Detect which cell encompasses the target text, then output its (x, y) center coordinate. 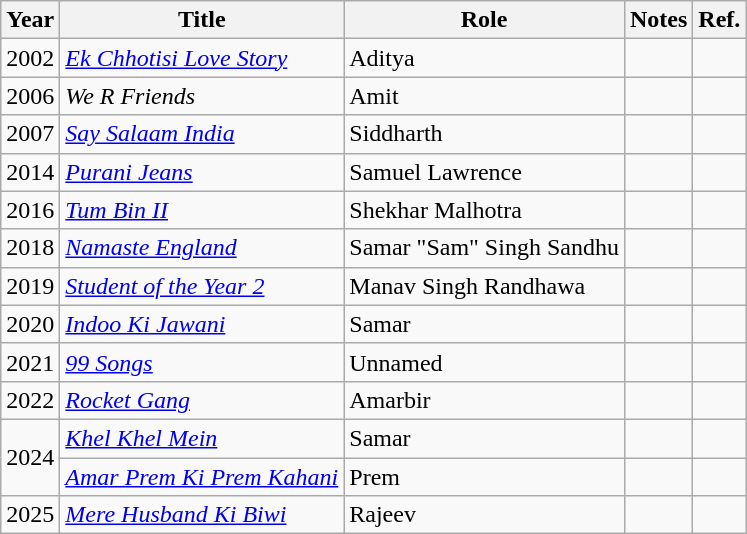
Samuel Lawrence (484, 172)
Ek Chhotisi Love Story (202, 58)
Say Salaam India (202, 134)
Indoo Ki Jawani (202, 324)
Khel Khel Mein (202, 438)
Rocket Gang (202, 400)
2002 (30, 58)
Amarbir (484, 400)
2022 (30, 400)
2018 (30, 248)
2016 (30, 210)
2019 (30, 286)
We R Friends (202, 96)
Purani Jeans (202, 172)
Amar Prem Ki Prem Kahani (202, 477)
Shekhar Malhotra (484, 210)
Mere Husband Ki Biwi (202, 515)
Manav Singh Randhawa (484, 286)
2007 (30, 134)
Unnamed (484, 362)
2014 (30, 172)
2020 (30, 324)
Year (30, 20)
Tum Bin II (202, 210)
2025 (30, 515)
Prem (484, 477)
Namaste England (202, 248)
Rajeev (484, 515)
2006 (30, 96)
Aditya (484, 58)
Role (484, 20)
Notes (658, 20)
Siddharth (484, 134)
Amit (484, 96)
2024 (30, 457)
2021 (30, 362)
Student of the Year 2 (202, 286)
Title (202, 20)
Samar "Sam" Singh Sandhu (484, 248)
99 Songs (202, 362)
Ref. (720, 20)
